From the cell containing the given text, extract its center point as (X, Y) coordinate. 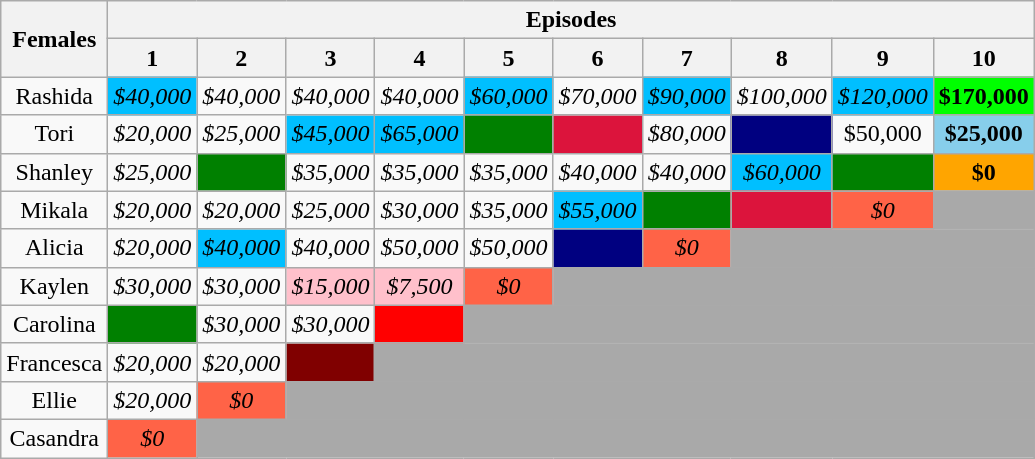
5 (508, 58)
9 (882, 58)
4 (420, 58)
6 (598, 58)
$7,500 (420, 286)
$170,000 (984, 96)
$120,000 (882, 96)
7 (686, 58)
Episodes (572, 20)
10 (984, 58)
$65,000 (420, 134)
$45,000 (330, 134)
2 (242, 58)
$15,000 (330, 286)
3 (330, 58)
Francesca (54, 362)
Carolina (54, 324)
$70,000 (598, 96)
Females (54, 39)
8 (782, 58)
1 (152, 58)
Casandra (54, 438)
Mikala (54, 210)
$55,000 (598, 210)
Alicia (54, 248)
Ellie (54, 400)
Rashida (54, 96)
$80,000 (686, 134)
Shanley (54, 172)
Kaylen (54, 286)
$100,000 (782, 96)
Tori (54, 134)
$90,000 (686, 96)
